Pinpoint the cell where the given text exists, returning its (X, Y) midpoint coordinate. 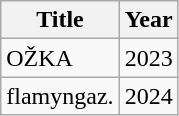
Title (60, 20)
Year (148, 20)
flamyngaz. (60, 96)
2023 (148, 58)
OŽKA (60, 58)
2024 (148, 96)
